Detect which cell encompasses the target text, then output its (x, y) center coordinate. 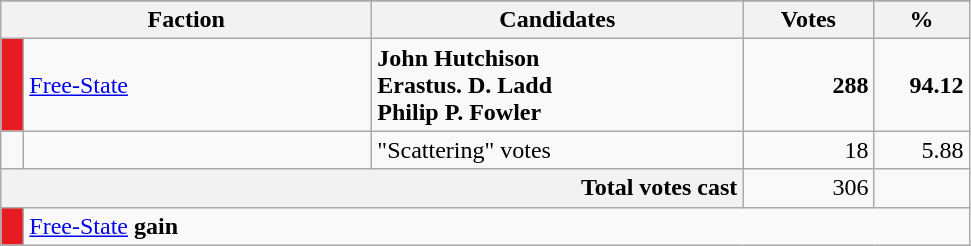
288 (808, 85)
Free-State (198, 85)
"Scattering" votes (558, 150)
306 (808, 188)
Faction (186, 20)
John HutchisonErastus. D. LaddPhilip P. Fowler (558, 85)
Candidates (558, 20)
5.88 (922, 150)
94.12 (922, 85)
18 (808, 150)
% (922, 20)
Total votes cast (372, 188)
Votes (808, 20)
Free-State gain (496, 226)
